Locate the cell with the specified text and output its (X, Y) center coordinate. 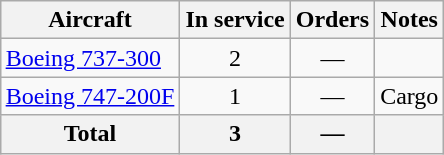
Total (90, 134)
Boeing 737-300 (90, 58)
1 (235, 96)
3 (235, 134)
Aircraft (90, 20)
In service (235, 20)
Orders (332, 20)
Boeing 747-200F (90, 96)
Cargo (410, 96)
Notes (410, 20)
2 (235, 58)
